From the cell containing the given text, extract its center point as [X, Y] coordinate. 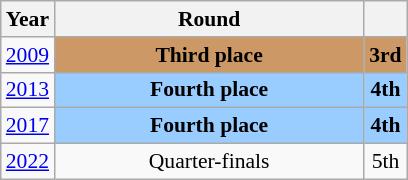
Third place [209, 55]
2022 [28, 162]
2017 [28, 126]
5th [386, 162]
3rd [386, 55]
Round [209, 19]
Year [28, 19]
2013 [28, 90]
Quarter-finals [209, 162]
2009 [28, 55]
